Extract the [x, y] coordinate from the center of the cell holding the provided text.  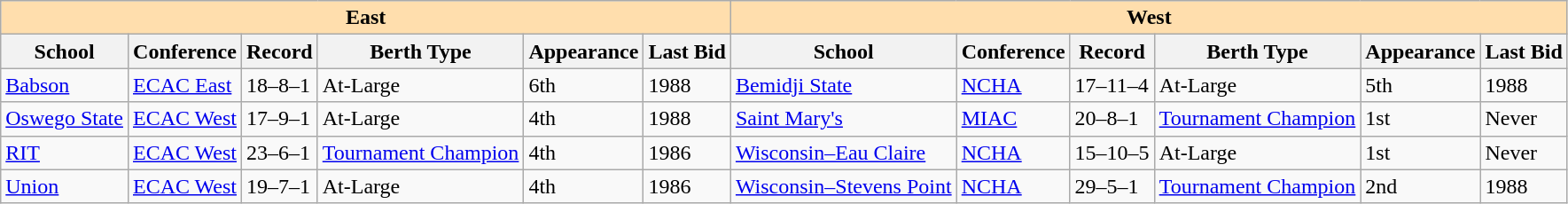
Union [65, 186]
Wisconsin–Eau Claire [844, 153]
18–8–1 [280, 85]
15–10–5 [1112, 153]
2nd [1420, 186]
West [1149, 18]
Babson [65, 85]
Wisconsin–Stevens Point [844, 186]
17–11–4 [1112, 85]
5th [1420, 85]
19–7–1 [280, 186]
Oswego State [65, 119]
23–6–1 [280, 153]
MIAC [1013, 119]
ECAC East [184, 85]
Saint Mary's [844, 119]
East [366, 18]
Bemidji State [844, 85]
6th [583, 85]
29–5–1 [1112, 186]
RIT [65, 153]
17–9–1 [280, 119]
20–8–1 [1112, 119]
